Determine the (x, y) coordinate at the center of the cell enclosing the given text.  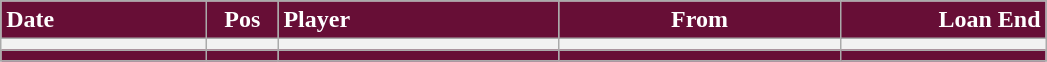
Loan End (943, 20)
From (700, 20)
Player (418, 20)
Date (104, 20)
Pos (242, 20)
